For the text-containing cell, return its midpoint in [X, Y] coordinate format. 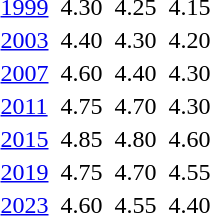
4.60 [82, 73]
4.85 [82, 139]
4.80 [136, 139]
4.30 [136, 40]
